Search for the cell housing the specified text and yield its [X, Y] center coordinate. 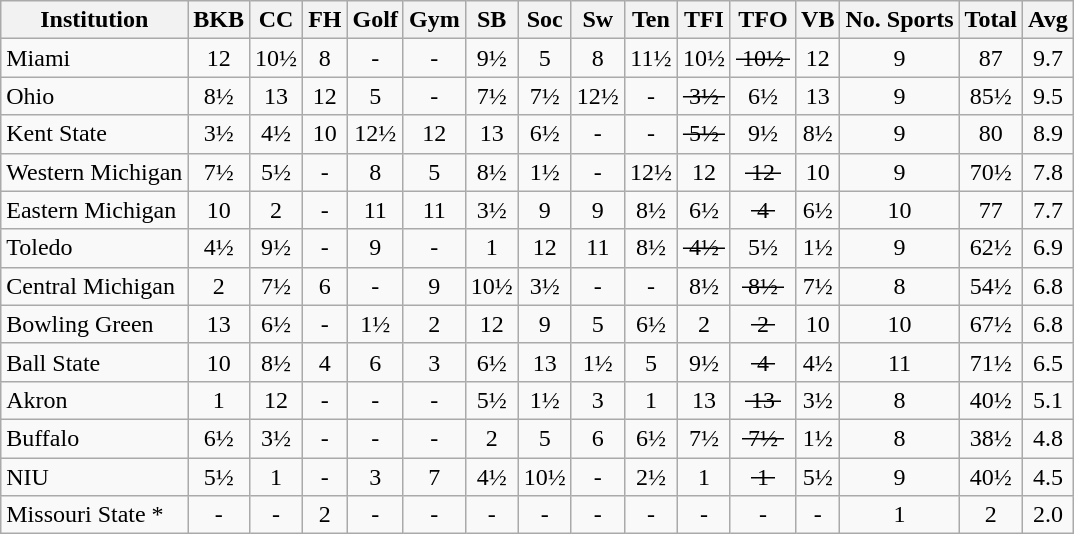
85½ [991, 96]
CC [276, 20]
Miami [94, 58]
Toledo [94, 248]
62½ [991, 248]
4.5 [1048, 477]
2.0 [1048, 515]
11½ [650, 58]
71½ [991, 362]
Kent State [94, 134]
Institution [94, 20]
SB [492, 20]
38½ [991, 438]
Western Michigan [94, 172]
8.9 [1048, 134]
80 [991, 134]
Buffalo [94, 438]
Golf [375, 20]
Gym [434, 20]
Akron [94, 400]
6.9 [1048, 248]
Ball State [94, 362]
9.7 [1048, 58]
TFI [704, 20]
Total [991, 20]
VB [818, 20]
Sw [598, 20]
Avg [1048, 20]
Eastern Michigan [94, 210]
Bowling Green [94, 324]
4.8 [1048, 438]
7.8 [1048, 172]
FH [325, 20]
Missouri State * [94, 515]
54½ [991, 286]
77 [991, 210]
87 [991, 58]
7.7 [1048, 210]
6.5 [1048, 362]
TFO [762, 20]
Soc [544, 20]
Ohio [94, 96]
NIU [94, 477]
70½ [991, 172]
67½ [991, 324]
7 [434, 477]
BKB [219, 20]
9.5 [1048, 96]
Ten [650, 20]
No. Sports [900, 20]
5.1 [1048, 400]
2½ [650, 477]
Central Michigan [94, 286]
